Extract the [X, Y] coordinate from the center of the cell holding the provided text.  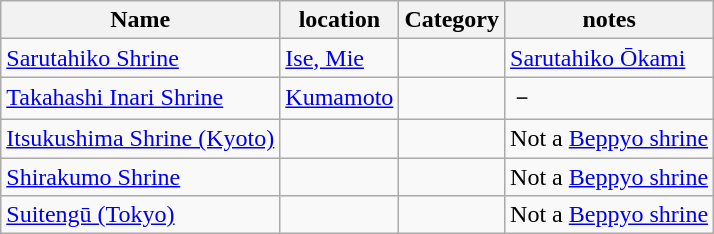
Shirakumo Shrine [140, 177]
Sarutahiko Ōkami [610, 58]
Suitengū (Tokyo) [140, 215]
Sarutahiko Shrine [140, 58]
Category [452, 20]
Itsukushima Shrine (Kyoto) [140, 138]
location [340, 20]
Takahashi Inari Shrine [140, 98]
－ [610, 98]
notes [610, 20]
Name [140, 20]
Kumamoto [340, 98]
Ise, Mie [340, 58]
